Return [x, y] of the center of cell containing provided text 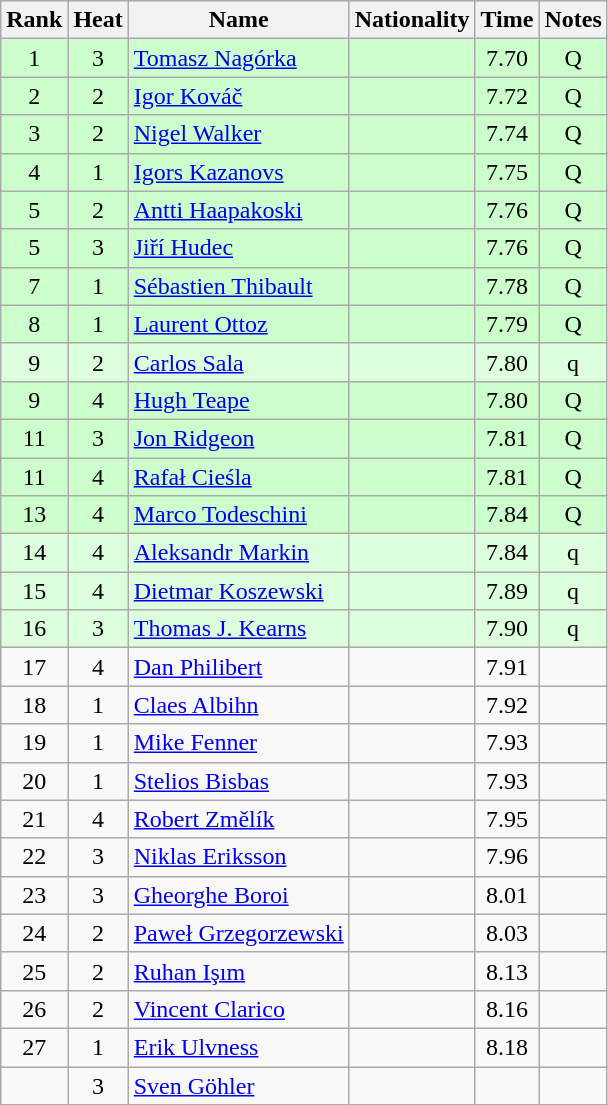
8.01 [507, 895]
Tomasz Nagórka [238, 58]
8.18 [507, 1047]
14 [34, 553]
15 [34, 591]
7.70 [507, 58]
Erik Ulvness [238, 1047]
19 [34, 743]
7.78 [507, 286]
Ruhan Işım [238, 971]
Laurent Ottoz [238, 324]
Nigel Walker [238, 134]
Jiří Hudec [238, 248]
Vincent Clarico [238, 1009]
7.92 [507, 705]
18 [34, 705]
25 [34, 971]
Rafał Cieśla [238, 477]
7.72 [507, 96]
7.75 [507, 172]
Sven Göhler [238, 1085]
13 [34, 515]
7.74 [507, 134]
7 [34, 286]
Robert Změlík [238, 819]
7.79 [507, 324]
7.90 [507, 629]
Hugh Teape [238, 400]
20 [34, 781]
Rank [34, 20]
23 [34, 895]
Thomas J. Kearns [238, 629]
8.13 [507, 971]
Antti Haapakoski [238, 210]
Jon Ridgeon [238, 438]
8 [34, 324]
Dan Philibert [238, 667]
8.03 [507, 933]
Paweł Grzegorzewski [238, 933]
Claes Albihn [238, 705]
Sébastien Thibault [238, 286]
8.16 [507, 1009]
Notes [573, 20]
Carlos Sala [238, 362]
Aleksandr Markin [238, 553]
Heat [98, 20]
Stelios Bisbas [238, 781]
Gheorghe Boroi [238, 895]
7.96 [507, 857]
Name [238, 20]
26 [34, 1009]
22 [34, 857]
24 [34, 933]
Nationality [412, 20]
16 [34, 629]
27 [34, 1047]
Dietmar Koszewski [238, 591]
21 [34, 819]
Igor Kováč [238, 96]
Niklas Eriksson [238, 857]
7.95 [507, 819]
Mike Fenner [238, 743]
Igors Kazanovs [238, 172]
Time [507, 20]
7.91 [507, 667]
17 [34, 667]
7.89 [507, 591]
Marco Todeschini [238, 515]
